Output the (X, Y) coordinate of the center of the cell containing the given text.  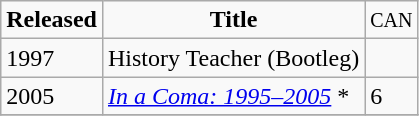
6 (392, 96)
Released (52, 20)
2005 (52, 96)
1997 (52, 58)
CAN (392, 20)
Title (233, 20)
In a Coma: 1995–2005 * (233, 96)
History Teacher (Bootleg) (233, 58)
